For the text-containing cell, return its midpoint in [x, y] coordinate format. 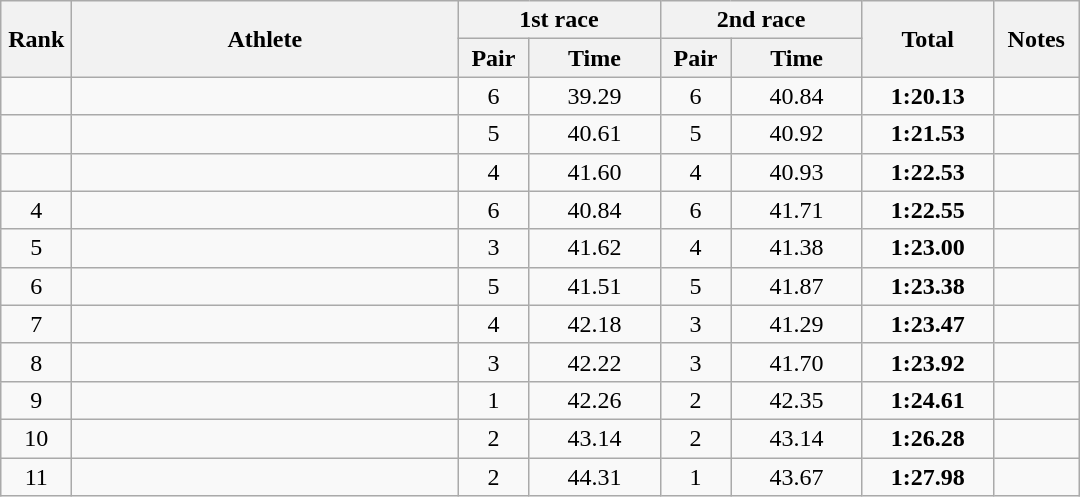
40.93 [796, 172]
10 [36, 438]
41.87 [796, 286]
Rank [36, 39]
1:21.53 [928, 134]
2nd race [761, 20]
40.61 [594, 134]
43.67 [796, 477]
42.18 [594, 324]
1st race [559, 20]
41.62 [594, 248]
7 [36, 324]
1:27.98 [928, 477]
41.29 [796, 324]
1:26.28 [928, 438]
11 [36, 477]
41.60 [594, 172]
39.29 [594, 96]
41.51 [594, 286]
1:23.38 [928, 286]
1:22.53 [928, 172]
42.35 [796, 400]
Athlete [265, 39]
1:23.47 [928, 324]
42.22 [594, 362]
8 [36, 362]
Notes [1036, 39]
42.26 [594, 400]
1:22.55 [928, 210]
9 [36, 400]
1:20.13 [928, 96]
1:23.00 [928, 248]
44.31 [594, 477]
Total [928, 39]
41.38 [796, 248]
1:24.61 [928, 400]
41.71 [796, 210]
1:23.92 [928, 362]
40.92 [796, 134]
41.70 [796, 362]
